Provide the [X, Y] coordinate of the cell's center where the given text is located.  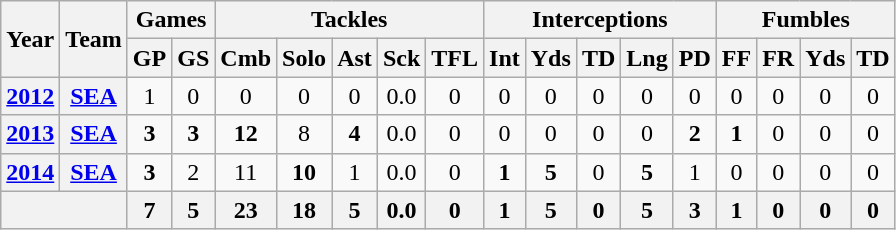
4 [355, 134]
Games [170, 20]
2013 [30, 134]
Solo [304, 58]
FR [778, 58]
23 [246, 210]
GP [149, 58]
PD [694, 58]
Ast [355, 58]
GS [194, 58]
Int [505, 58]
Team [94, 39]
8 [304, 134]
10 [304, 172]
Sck [401, 58]
Interceptions [600, 20]
TFL [455, 58]
Tackles [350, 20]
Lng [647, 58]
Year [30, 39]
Cmb [246, 58]
FF [736, 58]
2012 [30, 96]
18 [304, 210]
11 [246, 172]
Fumbles [806, 20]
7 [149, 210]
12 [246, 134]
2014 [30, 172]
